From the cell containing the given text, extract its center point as [x, y] coordinate. 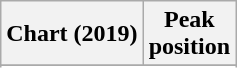
Chart (2019) [72, 34]
Peakposition [189, 34]
